Extract the [x, y] coordinate from the center of the cell holding the provided text.  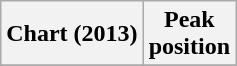
Peak position [189, 34]
Chart (2013) [72, 34]
